Capture the cell that displays the provided text and extract its (x, y) central coordinate. 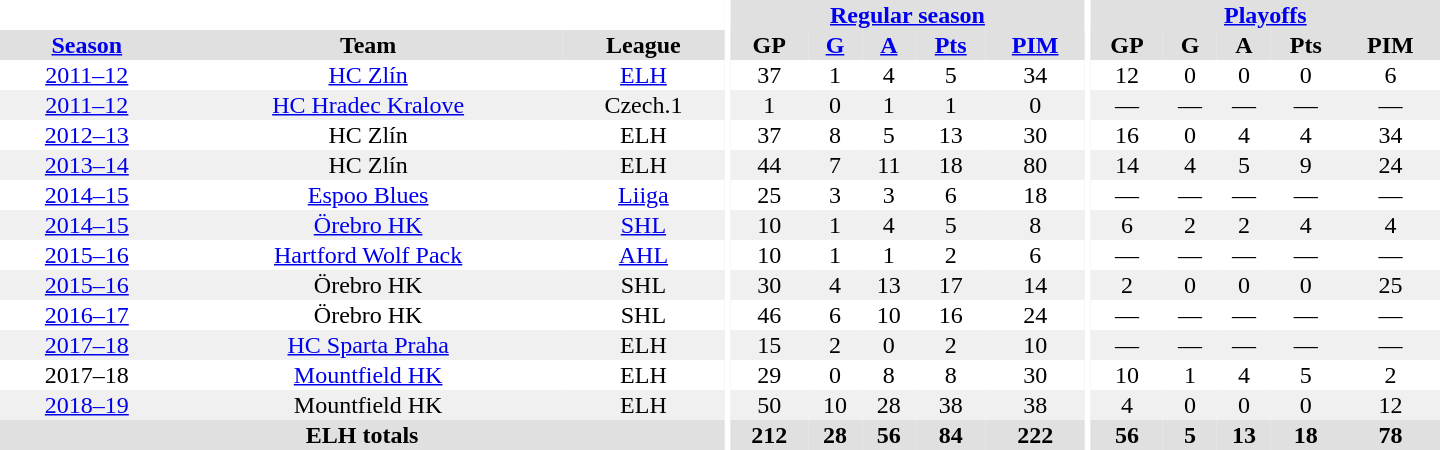
46 (769, 315)
17 (951, 285)
HC Hradec Kralove (368, 105)
78 (1390, 435)
Espoo Blues (368, 195)
9 (1306, 165)
2013–14 (87, 165)
2016–17 (87, 315)
HC Sparta Praha (368, 345)
Liiga (644, 195)
Team (368, 45)
2012–13 (87, 135)
AHL (644, 255)
80 (1036, 165)
2018–19 (87, 405)
15 (769, 345)
11 (889, 165)
29 (769, 375)
222 (1036, 435)
Playoffs (1266, 15)
Season (87, 45)
44 (769, 165)
Czech.1 (644, 105)
50 (769, 405)
212 (769, 435)
Regular season (907, 15)
84 (951, 435)
League (644, 45)
7 (835, 165)
Hartford Wolf Pack (368, 255)
ELH totals (362, 435)
